Pinpoint the cell where the given text exists, returning its [x, y] midpoint coordinate. 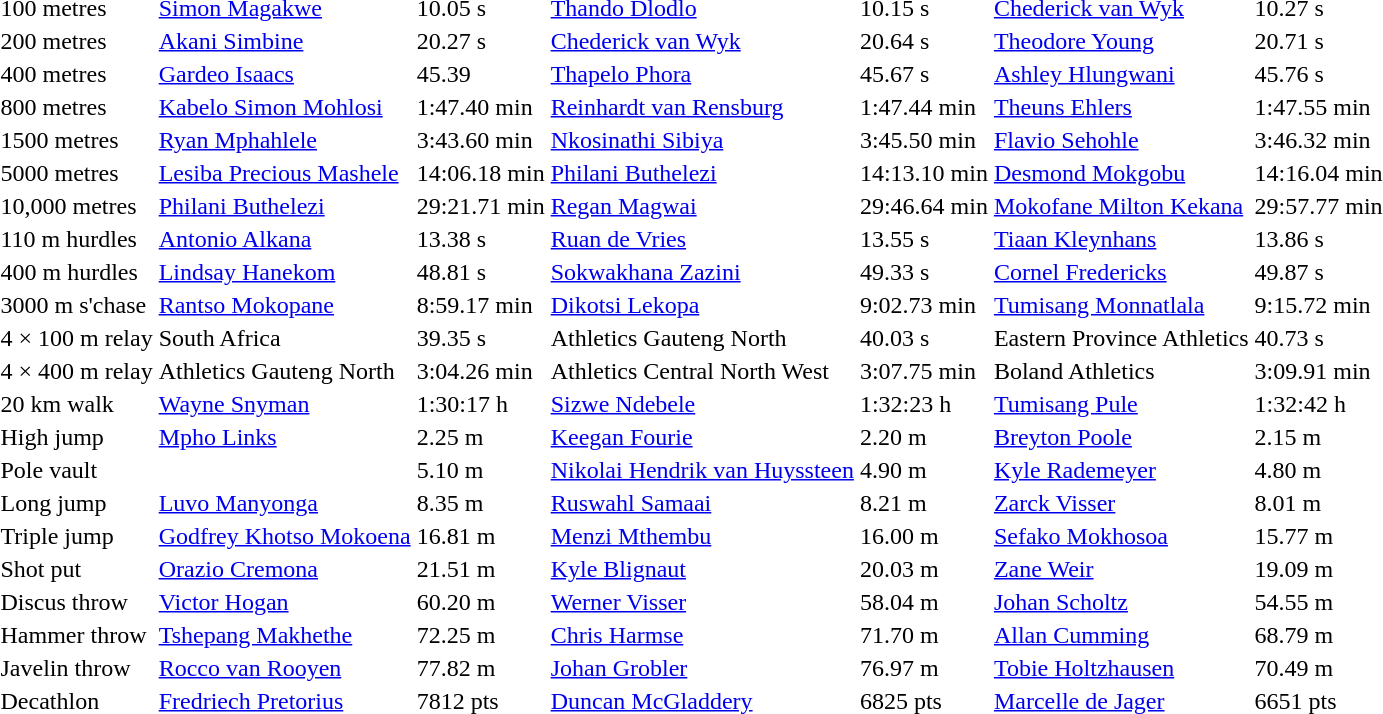
45.39 [480, 74]
Theodore Young [1121, 41]
1:32:23 h [924, 404]
29:46.64 min [924, 206]
77.82 m [480, 668]
Werner Visser [702, 602]
Mpho Links [284, 437]
Tshepang Makhethe [284, 635]
Tumisang Pule [1121, 404]
48.81 s [480, 272]
Allan Cumming [1121, 635]
3:43.60 min [480, 140]
Godfrey Khotso Mokoena [284, 536]
Orazio Cremona [284, 569]
Lesiba Precious Mashele [284, 173]
Sefako Mokhosoa [1121, 536]
Luvo Manyonga [284, 503]
Ashley Hlungwani [1121, 74]
Theuns Ehlers [1121, 107]
3:07.75 min [924, 371]
8:59.17 min [480, 305]
Rantso Mokopane [284, 305]
Ryan Mphahlele [284, 140]
South Africa [284, 338]
20.27 s [480, 41]
Athletics Central North West [702, 371]
Keegan Fourie [702, 437]
Dikotsi Lekopa [702, 305]
Zarck Visser [1121, 503]
Rocco van Rooyen [284, 668]
Ruswahl Samaai [702, 503]
2.20 m [924, 437]
Desmond Mokgobu [1121, 173]
Lindsay Hanekom [284, 272]
Menzi Mthembu [702, 536]
Akani Simbine [284, 41]
Sokwakhana Zazini [702, 272]
Reinhardt van Rensburg [702, 107]
13.38 s [480, 239]
Kyle Blignaut [702, 569]
Tiaan Kleynhans [1121, 239]
Tumisang Monnatlala [1121, 305]
Thapelo Phora [702, 74]
Chris Harmse [702, 635]
3:45.50 min [924, 140]
1:47.44 min [924, 107]
4.90 m [924, 470]
Antonio Alkana [284, 239]
8.35 m [480, 503]
14:06.18 min [480, 173]
Cornel Fredericks [1121, 272]
Johan Grobler [702, 668]
13.55 s [924, 239]
Johan Scholtz [1121, 602]
3:04.26 min [480, 371]
60.20 m [480, 602]
9:02.73 min [924, 305]
5.10 m [480, 470]
Boland Athletics [1121, 371]
Zane Weir [1121, 569]
21.51 m [480, 569]
20.64 s [924, 41]
71.70 m [924, 635]
29:21.71 min [480, 206]
Tobie Holtzhausen [1121, 668]
Mokofane Milton Kekana [1121, 206]
Sizwe Ndebele [702, 404]
Kyle Rademeyer [1121, 470]
76.97 m [924, 668]
Flavio Sehohle [1121, 140]
40.03 s [924, 338]
Wayne Snyman [284, 404]
20.03 m [924, 569]
16.81 m [480, 536]
1:30:17 h [480, 404]
58.04 m [924, 602]
16.00 m [924, 536]
Nkosinathi Sibiya [702, 140]
Gardeo Isaacs [284, 74]
49.33 s [924, 272]
Chederick van Wyk [702, 41]
8.21 m [924, 503]
Regan Magwai [702, 206]
Victor Hogan [284, 602]
Nikolai Hendrik van Huyssteen [702, 470]
Breyton Poole [1121, 437]
Kabelo Simon Mohlosi [284, 107]
39.35 s [480, 338]
1:47.40 min [480, 107]
Eastern Province Athletics [1121, 338]
Ruan de Vries [702, 239]
45.67 s [924, 74]
14:13.10 min [924, 173]
2.25 m [480, 437]
72.25 m [480, 635]
